Output the [X, Y] coordinate of the center of the cell containing the given text.  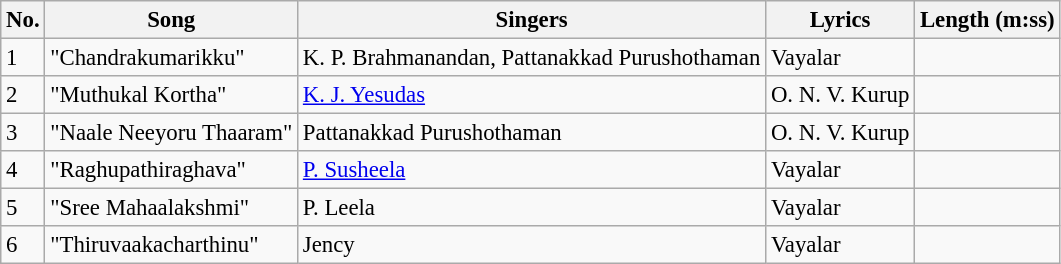
P. Susheela [532, 170]
"Sree Mahaalakshmi" [172, 208]
4 [23, 170]
"Chandrakumarikku" [172, 58]
K. J. Yesudas [532, 95]
6 [23, 245]
Song [172, 20]
1 [23, 58]
Lyrics [840, 20]
3 [23, 133]
2 [23, 95]
Length (m:ss) [988, 20]
"Raghupathiraghava" [172, 170]
P. Leela [532, 208]
No. [23, 20]
"Naale Neeyoru Thaaram" [172, 133]
"Muthukal Kortha" [172, 95]
"Thiruvaakacharthinu" [172, 245]
Pattanakkad Purushothaman [532, 133]
5 [23, 208]
Singers [532, 20]
Jency [532, 245]
K. P. Brahmanandan, Pattanakkad Purushothaman [532, 58]
